Locate the cell with the specified text and output its (x, y) center coordinate. 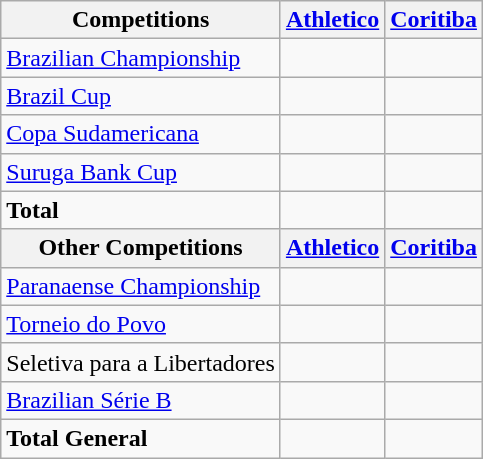
Competitions (141, 20)
Total (141, 210)
Seletiva para a Libertadores (141, 362)
Copa Sudamericana (141, 134)
Other Competitions (141, 248)
Brazilian Championship (141, 58)
Paranaense Championship (141, 286)
Torneio do Povo (141, 324)
Brazil Cup (141, 96)
Suruga Bank Cup (141, 172)
Brazilian Série B (141, 400)
Total General (141, 438)
